Find where the given text appears and provide that cell's center as [x, y] coordinate. 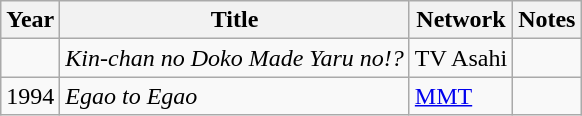
1994 [30, 96]
Title [235, 20]
Egao to Egao [235, 96]
Kin-chan no Doko Made Yaru no!? [235, 58]
MMT [460, 96]
Network [460, 20]
Year [30, 20]
TV Asahi [460, 58]
Notes [547, 20]
